Determine the [X, Y] coordinate at the center of the cell enclosing the given text.  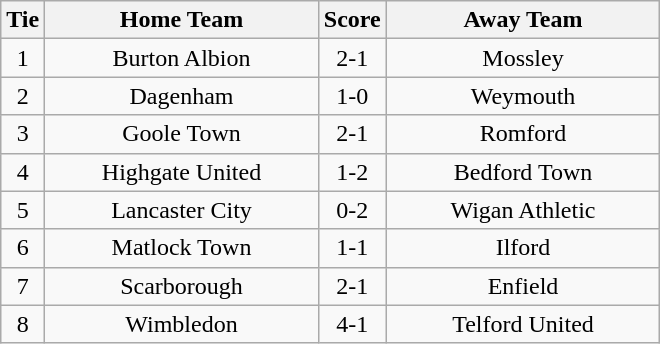
7 [23, 286]
Goole Town [182, 134]
4-1 [352, 324]
Tie [23, 20]
2 [23, 96]
Home Team [182, 20]
1-1 [352, 248]
3 [23, 134]
1-0 [352, 96]
5 [23, 210]
Scarborough [182, 286]
Wimbledon [182, 324]
Telford United [523, 324]
1 [23, 58]
Mossley [523, 58]
Ilford [523, 248]
Matlock Town [182, 248]
4 [23, 172]
Enfield [523, 286]
6 [23, 248]
1-2 [352, 172]
Romford [523, 134]
Dagenham [182, 96]
0-2 [352, 210]
Weymouth [523, 96]
Score [352, 20]
Away Team [523, 20]
Lancaster City [182, 210]
Wigan Athletic [523, 210]
8 [23, 324]
Burton Albion [182, 58]
Highgate United [182, 172]
Bedford Town [523, 172]
